For the text-containing cell, return its midpoint in (x, y) coordinate format. 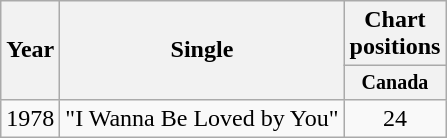
Single (202, 50)
1978 (30, 118)
Canada (395, 82)
Chart positions (395, 34)
"I Wanna Be Loved by You" (202, 118)
24 (395, 118)
Year (30, 50)
